Identify which cell holds the provided text, then report its [x, y] central coordinate. 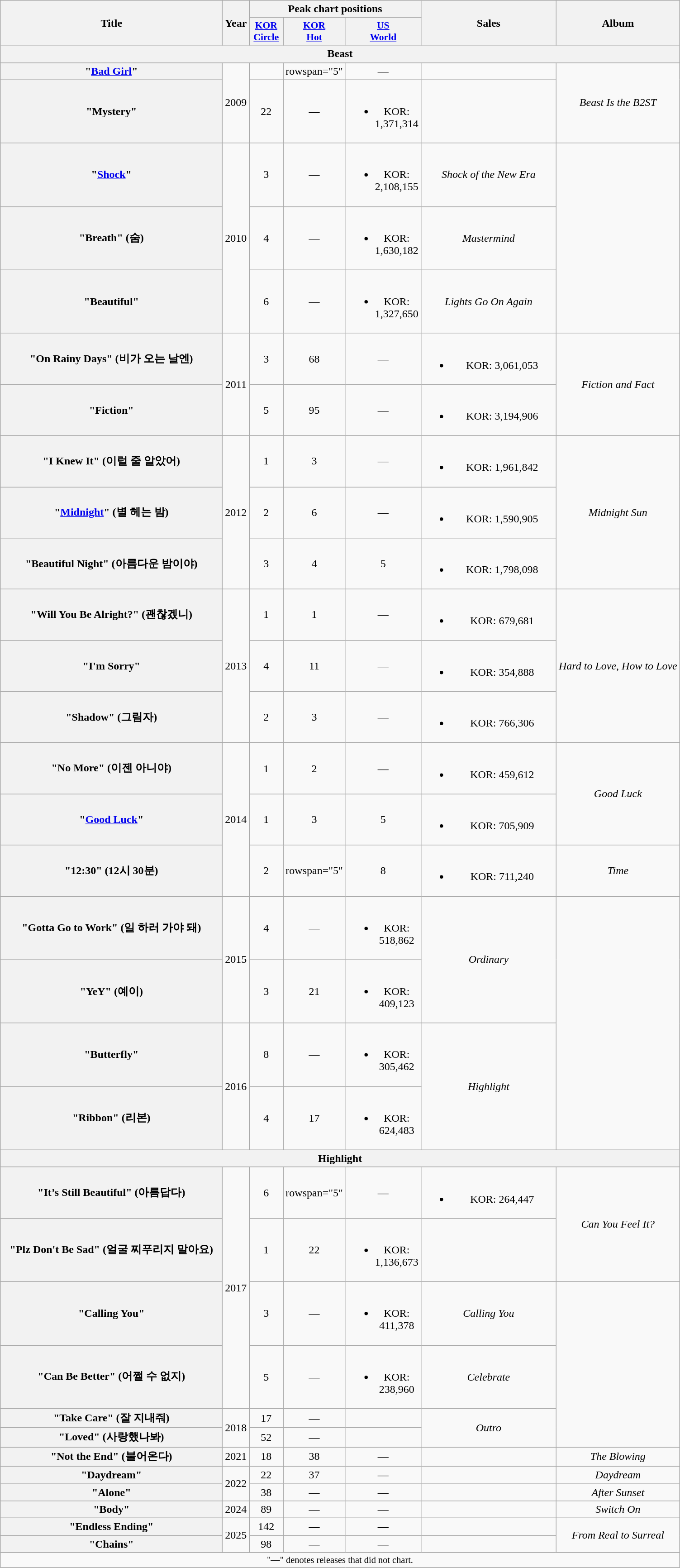
Shock of the New Era [489, 175]
KOR: 2,108,155 [383, 175]
2016 [236, 1086]
USWorld [383, 32]
2017 [236, 1287]
KORHot [314, 32]
KOR: 624,483 [383, 1118]
52 [266, 1438]
"Daydream" [111, 1475]
2010 [236, 238]
KOR: 1,961,842 [489, 461]
"Butterfly" [111, 1055]
"Midnight" (별 헤는 밤) [111, 512]
Title [111, 23]
Fiction and Fact [618, 384]
"I Knew It" (이럴 줄 알았어) [111, 461]
18 [266, 1457]
"YeY" (예이) [111, 991]
68 [314, 359]
"Ribbon" (리본) [111, 1118]
The Blowing [618, 1457]
"12:30" (12시 30분) [111, 871]
Daydream [618, 1475]
2014 [236, 819]
"Good Luck" [111, 819]
KOR: 354,888 [489, 666]
95 [314, 410]
KOR: 711,240 [489, 871]
Hard to Love, How to Love [618, 666]
"Beautiful" [111, 301]
KOR: 1,590,905 [489, 512]
89 [266, 1509]
Lights Go On Again [489, 301]
Good Luck [618, 794]
98 [266, 1544]
KORCircle [266, 32]
Midnight Sun [618, 512]
2021 [236, 1457]
"Calling You" [111, 1313]
"Mystery" [111, 111]
KOR: 766,306 [489, 717]
Sales [489, 23]
"Gotta Go to Work" (일 하러 가야 돼) [111, 928]
Year [236, 23]
"On Rainy Days" (비가 오는 날엔) [111, 359]
"Shock" [111, 175]
2015 [236, 960]
"Will You Be Alright?" (괜찮겠니) [111, 615]
Calling You [489, 1313]
KOR: 1,630,182 [383, 238]
"Plz Don't Be Sad" (얼굴 찌푸리지 말아요) [111, 1250]
"I'm Sorry" [111, 666]
KOR: 3,194,906 [489, 410]
KOR: 705,909 [489, 819]
Can You Feel It? [618, 1224]
Time [618, 871]
"Beautiful Night" (아름다운 밤이야) [111, 564]
Mastermind [489, 238]
2022 [236, 1483]
Celebrate [489, 1377]
After Sunset [618, 1492]
Outro [489, 1428]
"Fiction" [111, 410]
"Loved" (사랑했나봐) [111, 1438]
2011 [236, 384]
KOR: 1,371,314 [383, 111]
KOR: 305,462 [383, 1055]
"Bad Girl" [111, 71]
"Can Be Better" (어쩔 수 없지) [111, 1377]
2012 [236, 512]
KOR: 1,136,673 [383, 1250]
2013 [236, 666]
Beast Is the B2ST [618, 103]
"Alone" [111, 1492]
"It’s Still Beautiful" (아름답다) [111, 1192]
"Body" [111, 1509]
KOR: 409,123 [383, 991]
"Breath" (숨) [111, 238]
"Chains" [111, 1544]
KOR: 1,327,650 [383, 301]
KOR: 459,612 [489, 769]
"No More" (이젠 아니야) [111, 769]
"Not the End" (불어온다) [111, 1457]
KOR: 1,798,098 [489, 564]
Ordinary [489, 960]
2024 [236, 1509]
"Endless Ending" [111, 1526]
37 [314, 1475]
"Shadow" (그림자) [111, 717]
KOR: 411,378 [383, 1313]
2018 [236, 1428]
21 [314, 991]
KOR: 518,862 [383, 928]
2009 [236, 103]
"Take Care" (잘 지내줘) [111, 1419]
Switch On [618, 1509]
142 [266, 1526]
11 [314, 666]
KOR: 679,681 [489, 615]
"—" denotes releases that did not chart. [340, 1560]
Album [618, 23]
2025 [236, 1535]
Peak chart positions [335, 9]
Beast [340, 54]
KOR: 264,447 [489, 1192]
From Real to Surreal [618, 1535]
KOR: 3,061,053 [489, 359]
KOR: 238,960 [383, 1377]
